Pinpoint the cell where the given text exists, returning its (x, y) midpoint coordinate. 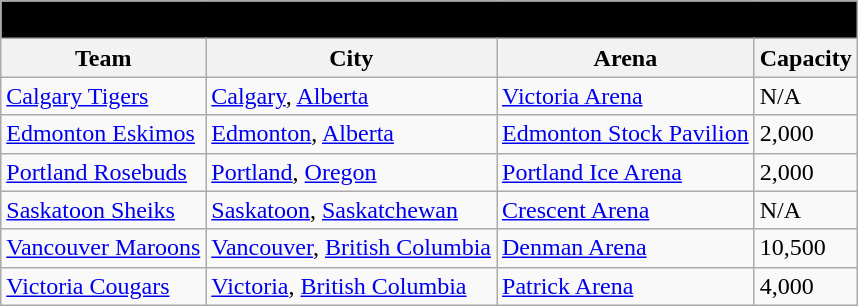
Victoria Arena (625, 96)
Edmonton, Alberta (352, 134)
Edmonton Stock Pavilion (625, 134)
Vancouver Maroons (104, 248)
Portland Ice Arena (625, 172)
Crescent Arena (625, 210)
Calgary Tigers (104, 96)
Capacity (806, 58)
Saskatoon, Saskatchewan (352, 210)
1925–26 Western Hockey League (430, 20)
4,000 (806, 286)
Calgary, Alberta (352, 96)
10,500 (806, 248)
Edmonton Eskimos (104, 134)
Vancouver, British Columbia (352, 248)
City (352, 58)
Portland Rosebuds (104, 172)
Team (104, 58)
Victoria, British Columbia (352, 286)
Denman Arena (625, 248)
Arena (625, 58)
Patrick Arena (625, 286)
Saskatoon Sheiks (104, 210)
Portland, Oregon (352, 172)
Victoria Cougars (104, 286)
